Return [X, Y] of the center of cell containing provided text 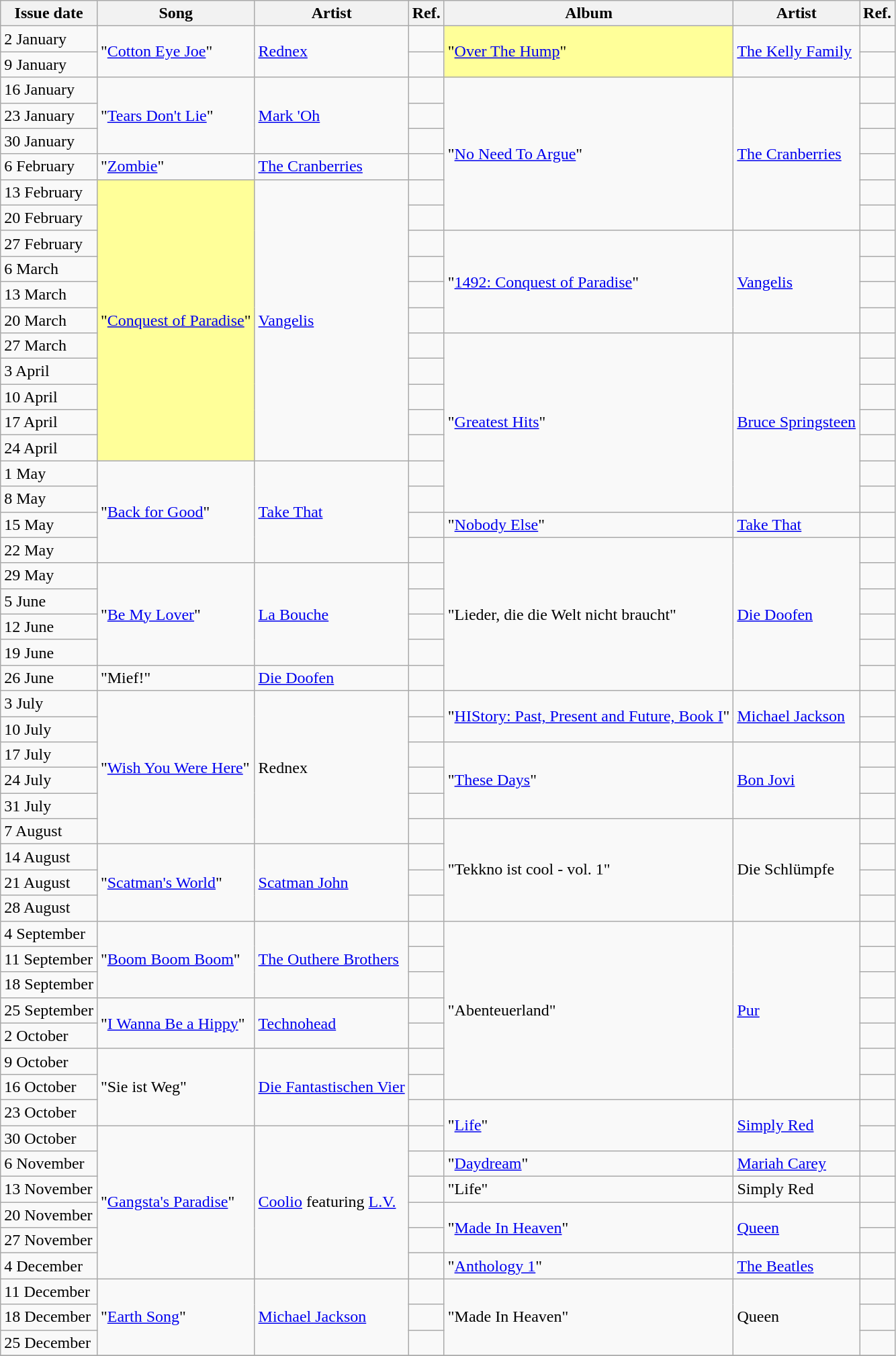
21 August [49, 883]
The Beatles [797, 1266]
The Outhere Brothers [332, 959]
30 January [49, 141]
"Over The Hump" [588, 52]
"Back for Good" [176, 512]
16 January [49, 90]
Song [176, 13]
"I Wanna Be a Hippy" [176, 1023]
4 December [49, 1266]
7 August [49, 831]
13 March [49, 294]
28 August [49, 908]
"Wish You Were Here" [176, 767]
8 May [49, 499]
La Bouche [332, 614]
9 October [49, 1061]
"Gangsta's Paradise" [176, 1202]
Technohead [332, 1023]
12 June [49, 627]
"Greatest Hits" [588, 422]
11 September [49, 959]
"Boom Boom Boom" [176, 959]
30 October [49, 1138]
23 January [49, 116]
24 July [49, 780]
16 October [49, 1087]
2 October [49, 1036]
17 April [49, 422]
31 July [49, 806]
29 May [49, 576]
26 June [49, 678]
"These Days" [588, 780]
19 June [49, 652]
"Tears Don't Lie" [176, 116]
22 May [49, 550]
Mariah Carey [797, 1164]
10 July [49, 729]
15 May [49, 525]
5 June [49, 601]
"Anthology 1" [588, 1266]
13 February [49, 192]
Mark 'Oh [332, 116]
Die Fantastischen Vier [332, 1087]
17 July [49, 755]
2 January [49, 39]
20 February [49, 218]
Album [588, 13]
3 July [49, 703]
27 November [49, 1240]
"No Need To Argue" [588, 154]
1 May [49, 473]
Issue date [49, 13]
"HIStory: Past, Present and Future, Book I" [588, 716]
"Scatman's World" [176, 883]
"Mief!" [176, 678]
Coolio featuring L.V. [332, 1202]
"Zombie" [176, 167]
Pur [797, 1010]
"1492: Conquest of Paradise" [588, 281]
"Sie ist Weg" [176, 1087]
23 October [49, 1112]
24 April [49, 448]
25 September [49, 1010]
6 March [49, 269]
"Earth Song" [176, 1317]
20 March [49, 320]
"Abenteuerland" [588, 1010]
6 February [49, 167]
Bon Jovi [797, 780]
"Cotton Eye Joe" [176, 52]
27 March [49, 346]
"Lieder, die die Welt nicht braucht" [588, 614]
6 November [49, 1164]
4 September [49, 934]
14 August [49, 857]
"Tekkno ist cool - vol. 1" [588, 870]
"Daydream" [588, 1164]
The Kelly Family [797, 52]
25 December [49, 1343]
Scatman John [332, 883]
3 April [49, 371]
"Nobody Else" [588, 525]
27 February [49, 243]
20 November [49, 1215]
10 April [49, 397]
Bruce Springsteen [797, 422]
13 November [49, 1189]
18 December [49, 1317]
18 September [49, 985]
Die Schlümpfe [797, 870]
11 December [49, 1292]
"Be My Lover" [176, 614]
"Conquest of Paradise" [176, 320]
9 January [49, 64]
